Determine the (X, Y) coordinate at the center of the cell enclosing the given text.  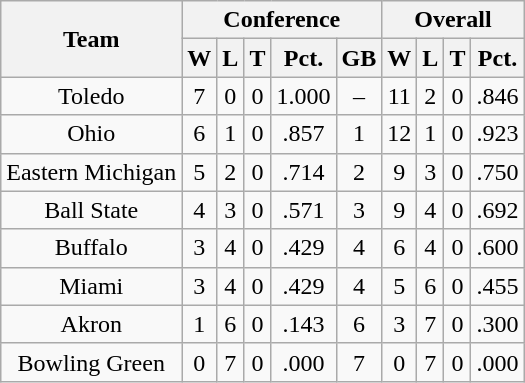
.692 (498, 210)
Eastern Michigan (92, 172)
.300 (498, 324)
.714 (304, 172)
.600 (498, 248)
.571 (304, 210)
12 (400, 134)
Buffalo (92, 248)
1.000 (304, 96)
Bowling Green (92, 362)
Miami (92, 286)
.857 (304, 134)
11 (400, 96)
GB (359, 58)
Overall (453, 20)
.750 (498, 172)
.143 (304, 324)
Akron (92, 324)
Ohio (92, 134)
– (359, 96)
Toledo (92, 96)
Ball State (92, 210)
Team (92, 39)
.846 (498, 96)
.923 (498, 134)
Conference (282, 20)
.455 (498, 286)
